Detect which cell encompasses the target text, then output its (X, Y) center coordinate. 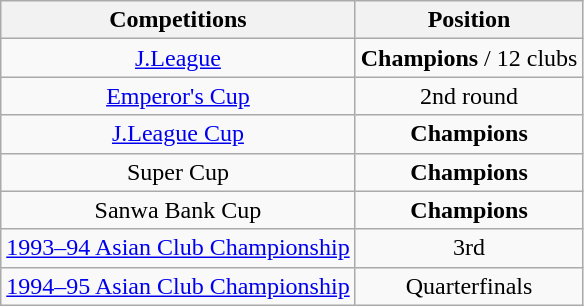
Position (469, 20)
Emperor's Cup (178, 96)
3rd (469, 248)
Champions / 12 clubs (469, 58)
1994–95 Asian Club Championship (178, 286)
J.League (178, 58)
Quarterfinals (469, 286)
Competitions (178, 20)
J.League Cup (178, 134)
Sanwa Bank Cup (178, 210)
Super Cup (178, 172)
2nd round (469, 96)
1993–94 Asian Club Championship (178, 248)
